Extract the (x, y) coordinate from the center of the cell holding the provided text.  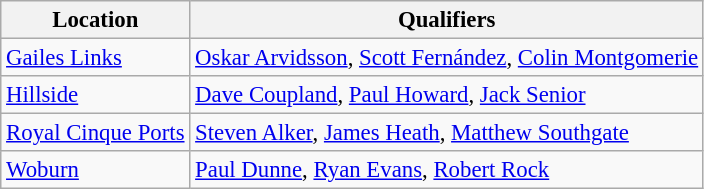
Hillside (96, 95)
Location (96, 20)
Woburn (96, 170)
Royal Cinque Ports (96, 133)
Gailes Links (96, 58)
Dave Coupland, Paul Howard, Jack Senior (447, 95)
Paul Dunne, Ryan Evans, Robert Rock (447, 170)
Steven Alker, James Heath, Matthew Southgate (447, 133)
Oskar Arvidsson, Scott Fernández, Colin Montgomerie (447, 58)
Qualifiers (447, 20)
